Identify which cell holds the provided text, then report its (x, y) central coordinate. 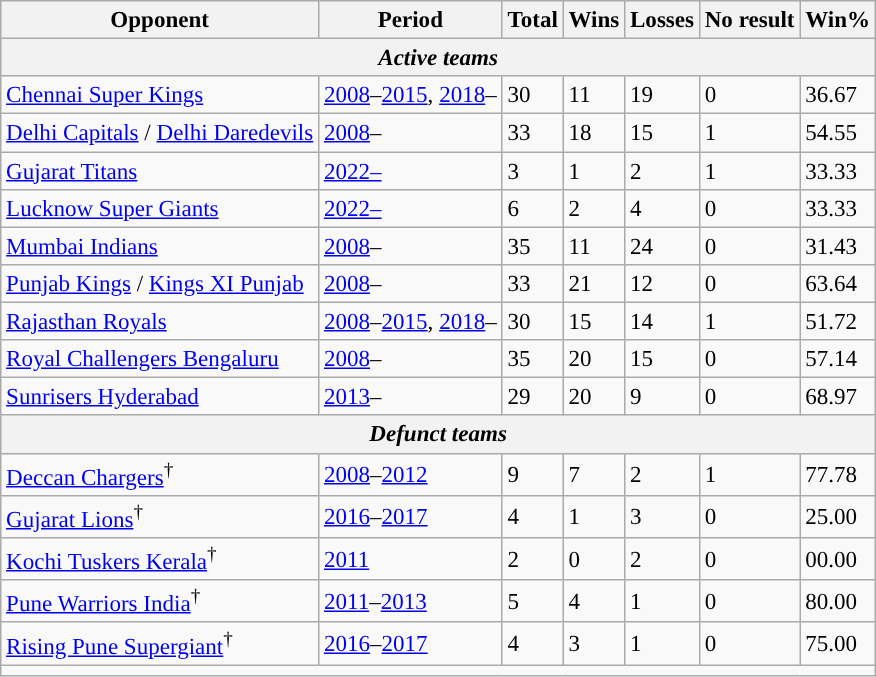
Chennai Super Kings (160, 95)
14 (662, 322)
2011–2013 (411, 601)
Rising Pune Supergiant† (160, 644)
Active teams (438, 58)
36.67 (838, 95)
63.64 (838, 284)
Kochi Tuskers Kerala† (160, 559)
Period (411, 20)
18 (594, 133)
75.00 (838, 644)
Rajasthan Royals (160, 322)
Defunct teams (438, 435)
No result (749, 20)
31.43 (838, 246)
19 (662, 95)
6 (532, 209)
21 (594, 284)
Delhi Capitals / Delhi Daredevils (160, 133)
Punjab Kings / Kings XI Punjab (160, 284)
7 (594, 474)
Royal Challengers Bengaluru (160, 359)
77.78 (838, 474)
68.97 (838, 397)
51.72 (838, 322)
2011 (411, 559)
00.00 (838, 559)
2013– (411, 397)
Win% (838, 20)
Lucknow Super Giants (160, 209)
Mumbai Indians (160, 246)
2008–2012 (411, 474)
12 (662, 284)
Wins (594, 20)
Opponent (160, 20)
Total (532, 20)
Sunrisers Hyderabad (160, 397)
25.00 (838, 517)
Pune Warriors India† (160, 601)
57.14 (838, 359)
Deccan Chargers† (160, 474)
24 (662, 246)
Gujarat Lions† (160, 517)
Losses (662, 20)
29 (532, 397)
Gujarat Titans (160, 171)
54.55 (838, 133)
80.00 (838, 601)
5 (532, 601)
